Return [x, y] of the center of cell containing provided text 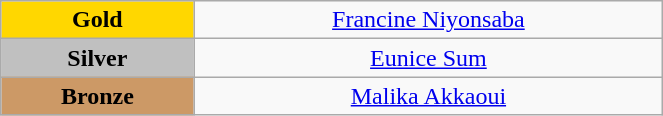
Bronze [98, 96]
Francine Niyonsaba [428, 20]
Gold [98, 20]
Malika Akkaoui [428, 96]
Eunice Sum [428, 58]
Silver [98, 58]
